Find where the given text appears and provide that cell's center as (x, y) coordinate. 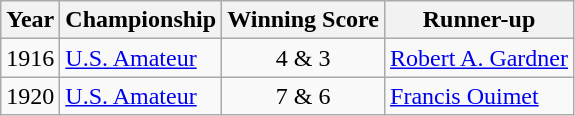
1916 (30, 58)
7 & 6 (304, 96)
Francis Ouimet (480, 96)
4 & 3 (304, 58)
Winning Score (304, 20)
Championship (141, 20)
1920 (30, 96)
Year (30, 20)
Runner-up (480, 20)
Robert A. Gardner (480, 58)
